Pinpoint the cell where the given text exists, returning its (x, y) midpoint coordinate. 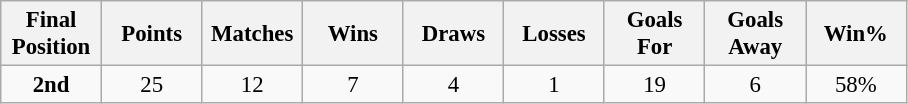
Final Position (52, 34)
58% (856, 85)
4 (454, 85)
Goals For (654, 34)
19 (654, 85)
7 (354, 85)
Draws (454, 34)
Points (152, 34)
Wins (354, 34)
1 (554, 85)
Goals Away (756, 34)
6 (756, 85)
25 (152, 85)
Matches (252, 34)
Win% (856, 34)
2nd (52, 85)
12 (252, 85)
Losses (554, 34)
